For the text-containing cell, return its midpoint in [X, Y] coordinate format. 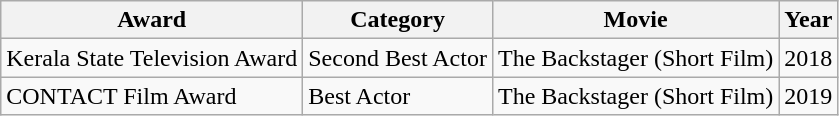
2018 [808, 58]
Category [398, 20]
Best Actor [398, 96]
Movie [635, 20]
CONTACT Film Award [152, 96]
Award [152, 20]
Year [808, 20]
2019 [808, 96]
Second Best Actor [398, 58]
Kerala State Television Award [152, 58]
